Locate the cell with the specified text and output its (X, Y) center coordinate. 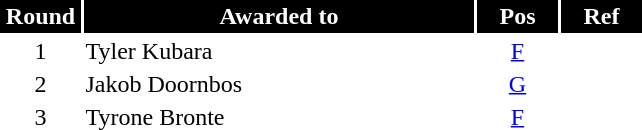
G (518, 84)
Ref (602, 16)
Pos (518, 16)
Tyler Kubara (279, 51)
2 (40, 84)
Jakob Doornbos (279, 84)
Awarded to (279, 16)
1 (40, 51)
Round (40, 16)
F (518, 51)
